Find where the given text appears and provide that cell's center as (x, y) coordinate. 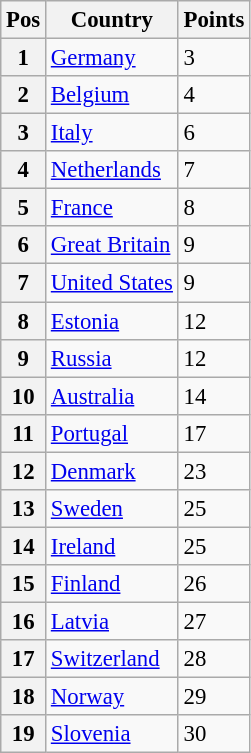
30 (214, 734)
Portugal (112, 433)
5 (24, 208)
Netherlands (112, 170)
Estonia (112, 321)
Ireland (112, 546)
Latvia (112, 621)
29 (214, 697)
15 (24, 584)
10 (24, 396)
18 (24, 697)
Great Britain (112, 245)
1 (24, 58)
France (112, 208)
23 (214, 471)
13 (24, 509)
19 (24, 734)
Russia (112, 358)
Points (214, 20)
Australia (112, 396)
Finland (112, 584)
Belgium (112, 95)
Sweden (112, 509)
Pos (24, 20)
Norway (112, 697)
Slovenia (112, 734)
16 (24, 621)
2 (24, 95)
11 (24, 433)
Switzerland (112, 659)
Denmark (112, 471)
Country (112, 20)
27 (214, 621)
26 (214, 584)
United States (112, 283)
28 (214, 659)
Germany (112, 58)
Italy (112, 133)
